Determine the [X, Y] coordinate at the center of the cell enclosing the given text.  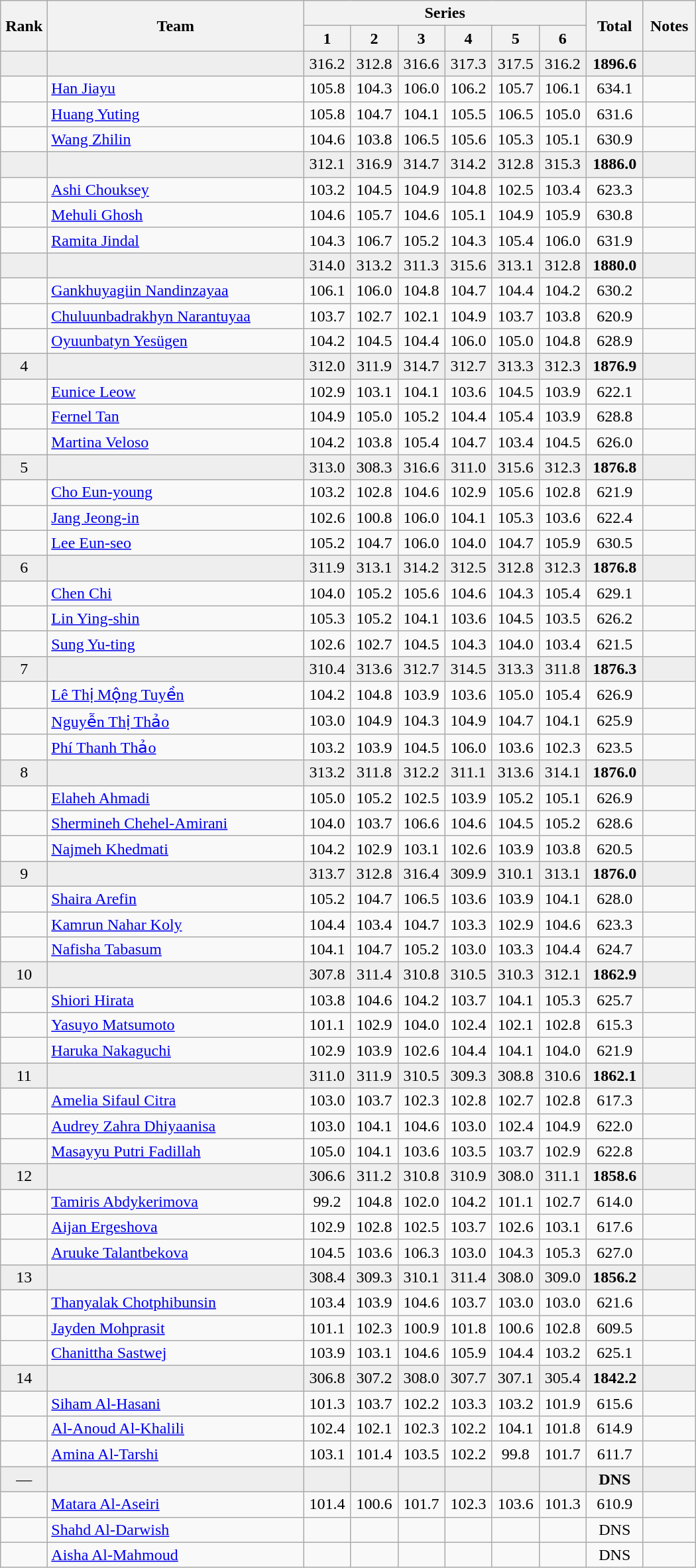
309.9 [468, 873]
309.0 [562, 1277]
630.2 [614, 290]
12 [24, 1176]
14 [24, 1378]
622.0 [614, 1126]
106.3 [422, 1252]
620.9 [614, 316]
311.3 [422, 265]
105.5 [468, 114]
Kamrun Nahar Koly [176, 924]
Lê Thị Mộng Tuyền [176, 695]
Notes [669, 26]
Al-Anoud Al-Khalili [176, 1429]
314.5 [468, 669]
625.9 [614, 721]
306.6 [327, 1176]
609.5 [614, 1327]
317.5 [516, 64]
Shiori Hirata [176, 1000]
629.1 [614, 593]
310.9 [468, 1176]
Series [445, 13]
Mehuli Ghosh [176, 215]
625.1 [614, 1353]
Nafisha Tabasum [176, 950]
630.8 [614, 215]
307.2 [374, 1378]
Tamiris Abdykerimova [176, 1202]
621.5 [614, 644]
615.3 [614, 1025]
1876.9 [614, 366]
106.7 [374, 240]
631.6 [614, 114]
630.9 [614, 139]
310.6 [562, 1076]
617.3 [614, 1101]
Shahd Al-Darwish [176, 1530]
Gankhuyagiin Nandinzayaa [176, 290]
100.8 [374, 518]
Jang Jeong-in [176, 518]
1842.2 [614, 1378]
317.3 [468, 64]
625.7 [614, 1000]
Aisha Al-Mahmoud [176, 1555]
620.5 [614, 848]
312.5 [468, 568]
614.0 [614, 1202]
Shermineh Chehel-Amirani [176, 823]
100.9 [422, 1327]
Jayden Mohprasit [176, 1327]
Ramita Jindal [176, 240]
Aruuke Talantbekova [176, 1252]
305.4 [562, 1378]
Oyuunbatyn Yesügen [176, 341]
10 [24, 975]
Thanyalak Chotphibunsin [176, 1302]
11 [24, 1076]
Lin Ying-shin [176, 618]
106.6 [422, 823]
Martina Veloso [176, 442]
Chuluunbadrakhyn Narantuyaa [176, 316]
13 [24, 1277]
626.0 [614, 442]
106.2 [468, 89]
7 [24, 669]
Amelia Sifaul Citra [176, 1101]
Siham Al-Hasani [176, 1404]
101.9 [562, 1404]
Fernel Tan [176, 417]
Lee Eun-seo [176, 543]
2 [374, 38]
Phí Thanh Thảo [176, 748]
Najmeh Khedmati [176, 848]
617.6 [614, 1227]
310.3 [516, 975]
628.8 [614, 417]
1856.2 [614, 1277]
615.6 [614, 1404]
Audrey Zahra Dhiyaanisa [176, 1126]
307.8 [327, 975]
Chanittha Sastwej [176, 1353]
634.1 [614, 89]
622.4 [614, 518]
99.2 [327, 1202]
Amina Al-Tarshi [176, 1454]
307.7 [468, 1378]
1886.0 [614, 164]
Total [614, 26]
Yasuyo Matsumoto [176, 1025]
316.9 [374, 164]
1880.0 [614, 265]
Masayyu Putri Fadillah [176, 1151]
102.0 [422, 1202]
315.3 [562, 164]
610.9 [614, 1504]
624.7 [614, 950]
Cho Eun-young [176, 492]
316.4 [422, 873]
1862.9 [614, 975]
Sung Yu-ting [176, 644]
611.7 [614, 1454]
310.4 [327, 669]
313.0 [327, 467]
1858.6 [614, 1176]
630.5 [614, 543]
Rank [24, 26]
— [24, 1479]
9 [24, 873]
Elaheh Ahmadi [176, 798]
628.6 [614, 823]
621.6 [614, 1302]
623.5 [614, 748]
306.8 [327, 1378]
Ashi Chouksey [176, 190]
1876.3 [614, 669]
313.7 [327, 873]
8 [24, 773]
Shaira Arefin [176, 899]
Eunice Leow [176, 392]
312.0 [327, 366]
308.4 [327, 1277]
311.2 [374, 1176]
Matara Al-Aseiri [176, 1504]
1896.6 [614, 64]
Han Jiayu [176, 89]
614.9 [614, 1429]
Aijan Ergeshova [176, 1227]
622.8 [614, 1151]
Wang Zhilin [176, 139]
314.1 [562, 773]
314.0 [327, 265]
Nguyễn Thị Thảo [176, 721]
626.2 [614, 618]
Team [176, 26]
1 [327, 38]
308.3 [374, 467]
Huang Yuting [176, 114]
628.9 [614, 341]
99.8 [516, 1454]
3 [422, 38]
Chen Chi [176, 593]
631.9 [614, 240]
627.0 [614, 1252]
628.0 [614, 899]
312.2 [422, 773]
307.1 [516, 1378]
308.8 [516, 1076]
1862.1 [614, 1076]
622.1 [614, 392]
Haruka Nakaguchi [176, 1050]
